Determine the [x, y] coordinate at the center of the cell enclosing the given text.  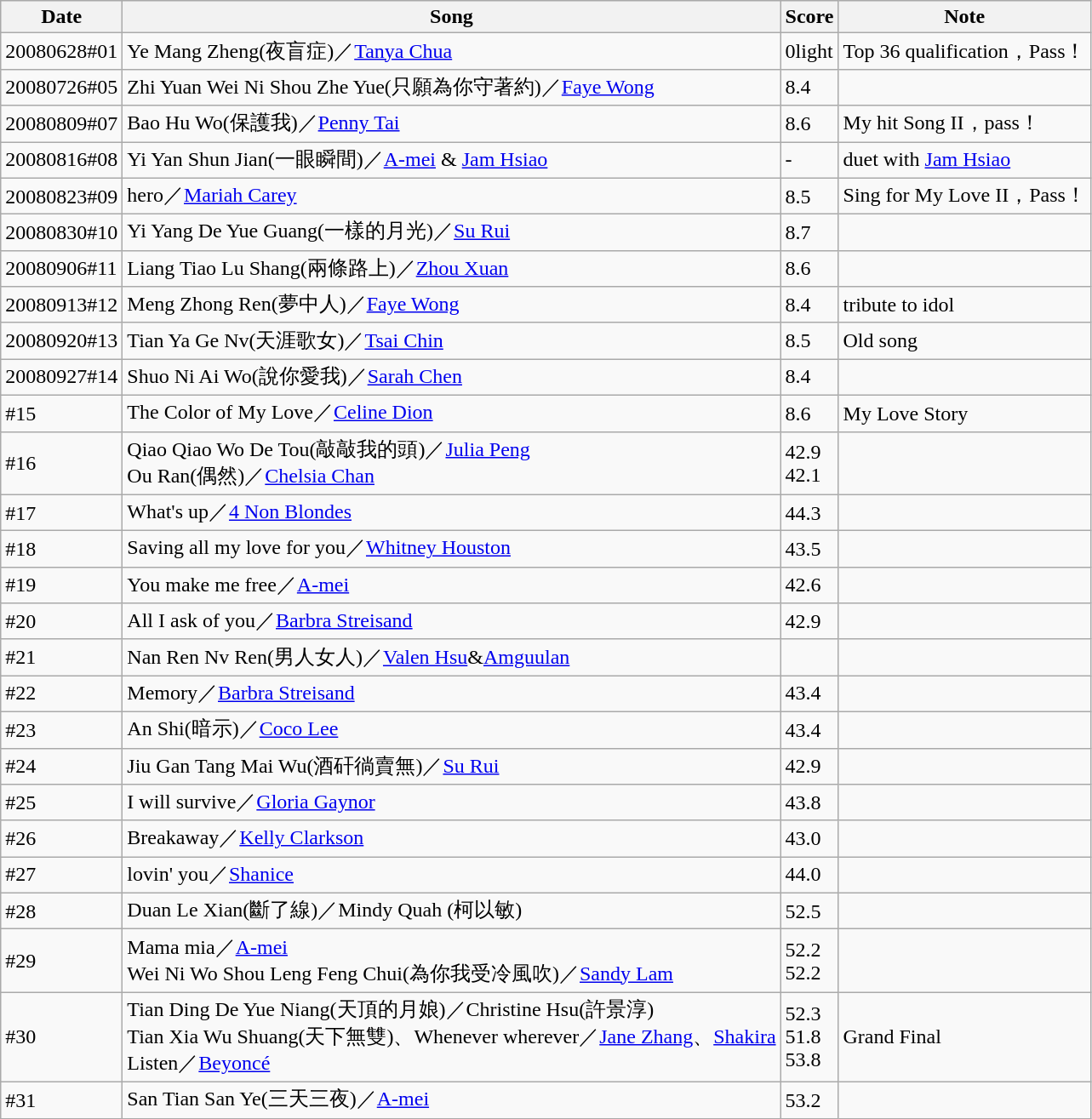
20080809#07 [61, 124]
52.5 [809, 911]
Top 36 qualification，Pass！ [964, 51]
43.0 [809, 839]
52.252.2 [809, 961]
20080920#13 [61, 340]
43.5 [809, 550]
#30 [61, 1037]
Yi Yan Shun Jian(一眼瞬間)／A-mei & Jam Hsiao [451, 160]
43.8 [809, 803]
#21 [61, 657]
All I ask of you／Barbra Streisand [451, 621]
42.942.1 [809, 463]
#20 [61, 621]
#19 [61, 585]
#18 [61, 550]
- [809, 160]
20080927#14 [61, 378]
44.0 [809, 875]
Tian Ding De Yue Niang(天頂的月娘)／Christine Hsu(許景淳)Tian Xia Wu Shuang(天下無雙)、Whenever wherever／Jane Zhang、ShakiraListen／Beyoncé [451, 1037]
20080726#05 [61, 87]
I will survive／Gloria Gaynor [451, 803]
duet with Jam Hsiao [964, 160]
Bao Hu Wo(保護我)／Penny Tai [451, 124]
Old song [964, 340]
#23 [61, 730]
Breakaway／Kelly Clarkson [451, 839]
53.2 [809, 1099]
#24 [61, 766]
#16 [61, 463]
Score [809, 17]
#27 [61, 875]
lovin' you／Shanice [451, 875]
#28 [61, 911]
An Shi(暗示)／Coco Lee [451, 730]
What's up／4 Non Blondes [451, 512]
Meng Zhong Ren(夢中人)／Faye Wong [451, 305]
Yi Yang De Yue Guang(一樣的月光)／Su Rui [451, 233]
#29 [61, 961]
44.3 [809, 512]
Sing for My Love II，Pass！ [964, 196]
San Tian San Ye(三天三夜)／A-mei [451, 1099]
Ye Mang Zheng(夜盲症)／Tanya Chua [451, 51]
My Love Story [964, 414]
52.351.853.8 [809, 1037]
#31 [61, 1099]
Tian Ya Ge Nv(天涯歌女)／Tsai Chin [451, 340]
20080816#08 [61, 160]
42.6 [809, 585]
20080830#10 [61, 233]
#25 [61, 803]
#22 [61, 694]
Zhi Yuan Wei Ni Shou Zhe Yue(只願為你守著約)／Faye Wong [451, 87]
Saving all my love for you／Whitney Houston [451, 550]
tribute to idol [964, 305]
8.7 [809, 233]
0light [809, 51]
My hit Song II，pass！ [964, 124]
#26 [61, 839]
20080823#09 [61, 196]
20080913#12 [61, 305]
Memory／Barbra Streisand [451, 694]
20080906#11 [61, 269]
Mama mia／A-meiWei Ni Wo Shou Leng Feng Chui(為你我受冷風吹)／Sandy Lam [451, 961]
Duan Le Xian(斷了線)／Mindy Quah (柯以敏) [451, 911]
Jiu Gan Tang Mai Wu(酒矸徜賣無)／Su Rui [451, 766]
Date [61, 17]
#17 [61, 512]
Grand Final [964, 1037]
#15 [61, 414]
You make me free／A-mei [451, 585]
Shuo Ni Ai Wo(說你愛我)／Sarah Chen [451, 378]
Song [451, 17]
Note [964, 17]
20080628#01 [61, 51]
Liang Tiao Lu Shang(兩條路上)／Zhou Xuan [451, 269]
The Color of My Love／Celine Dion [451, 414]
Nan Ren Nv Ren(男人女人)／Valen Hsu&Amguulan [451, 657]
Qiao Qiao Wo De Tou(敲敲我的頭)／Julia PengOu Ran(偶然)／Chelsia Chan [451, 463]
hero／Mariah Carey [451, 196]
